Pinpoint the cell where the given text exists, returning its (X, Y) midpoint coordinate. 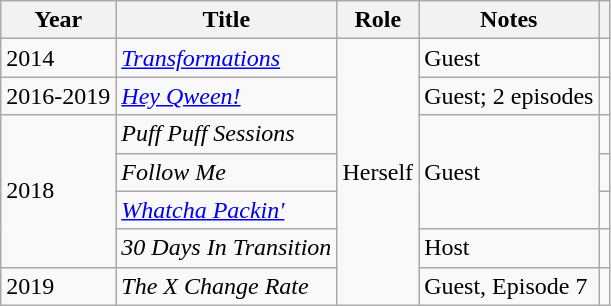
2016-2019 (58, 96)
Follow Me (226, 172)
Guest; 2 episodes (509, 96)
Notes (509, 20)
30 Days In Transition (226, 248)
Host (509, 248)
Transformations (226, 58)
Guest, Episode 7 (509, 286)
2018 (58, 191)
The X Change Rate (226, 286)
Puff Puff Sessions (226, 134)
Title (226, 20)
Hey Qween! (226, 96)
Whatcha Packin' (226, 210)
Herself (378, 172)
Year (58, 20)
Role (378, 20)
2019 (58, 286)
2014 (58, 58)
